For the text-containing cell, return its midpoint in [x, y] coordinate format. 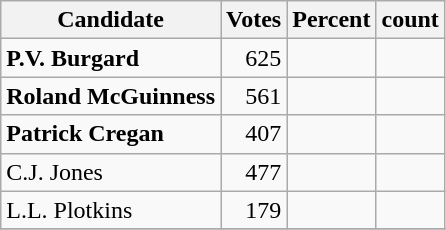
P.V. Burgard [111, 58]
Candidate [111, 20]
C.J. Jones [111, 172]
477 [254, 172]
Percent [332, 20]
count [410, 20]
561 [254, 96]
Votes [254, 20]
625 [254, 58]
407 [254, 134]
Patrick Cregan [111, 134]
L.L. Plotkins [111, 210]
179 [254, 210]
Roland McGuinness [111, 96]
